Pinpoint the cell where the given text exists, returning its [X, Y] midpoint coordinate. 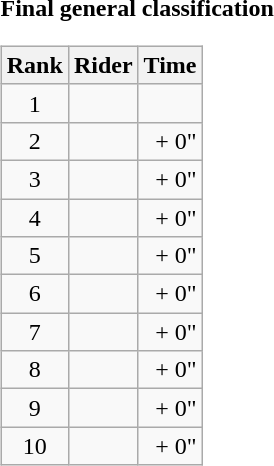
3 [34, 179]
5 [34, 256]
9 [34, 408]
1 [34, 103]
7 [34, 332]
Rider [103, 65]
6 [34, 294]
4 [34, 217]
Time [170, 65]
10 [34, 446]
8 [34, 370]
2 [34, 141]
Rank [34, 65]
